Provide the [x, y] coordinate of the cell's center where the given text is located.  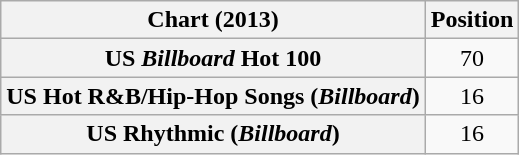
Position [472, 20]
70 [472, 58]
US Billboard Hot 100 [213, 58]
US Rhythmic (Billboard) [213, 134]
Chart (2013) [213, 20]
US Hot R&B/Hip-Hop Songs (Billboard) [213, 96]
